Provide the (X, Y) coordinate of the cell's center where the given text is located.  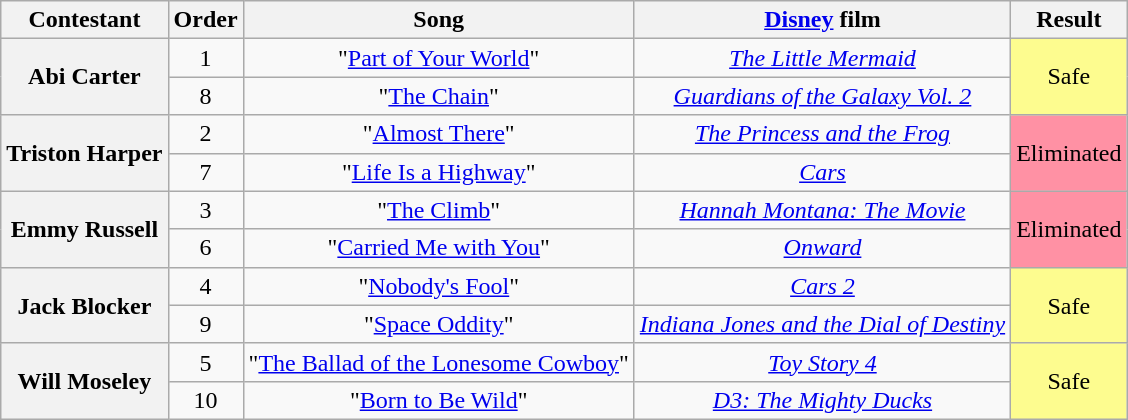
"The Climb" (438, 210)
Hannah Montana: The Movie (822, 210)
9 (206, 324)
Jack Blocker (84, 305)
Guardians of the Galaxy Vol. 2 (822, 96)
Cars 2 (822, 286)
Toy Story 4 (822, 362)
The Little Mermaid (822, 58)
Will Moseley (84, 381)
Cars (822, 172)
"Part of Your World" (438, 58)
1 (206, 58)
Triston Harper (84, 153)
"Life Is a Highway" (438, 172)
"Carried Me with You" (438, 248)
Emmy Russell (84, 229)
Result (1069, 20)
Song (438, 20)
"The Chain" (438, 96)
"Almost There" (438, 134)
5 (206, 362)
"The Ballad of the Lonesome Cowboy" (438, 362)
"Nobody's Fool" (438, 286)
7 (206, 172)
Onward (822, 248)
The Princess and the Frog (822, 134)
"Born to Be Wild" (438, 400)
6 (206, 248)
4 (206, 286)
Indiana Jones and the Dial of Destiny (822, 324)
Abi Carter (84, 77)
Order (206, 20)
2 (206, 134)
Contestant (84, 20)
Disney film (822, 20)
8 (206, 96)
3 (206, 210)
D3: The Mighty Ducks (822, 400)
"Space Oddity" (438, 324)
10 (206, 400)
